For the text-containing cell, return its midpoint in [X, Y] coordinate format. 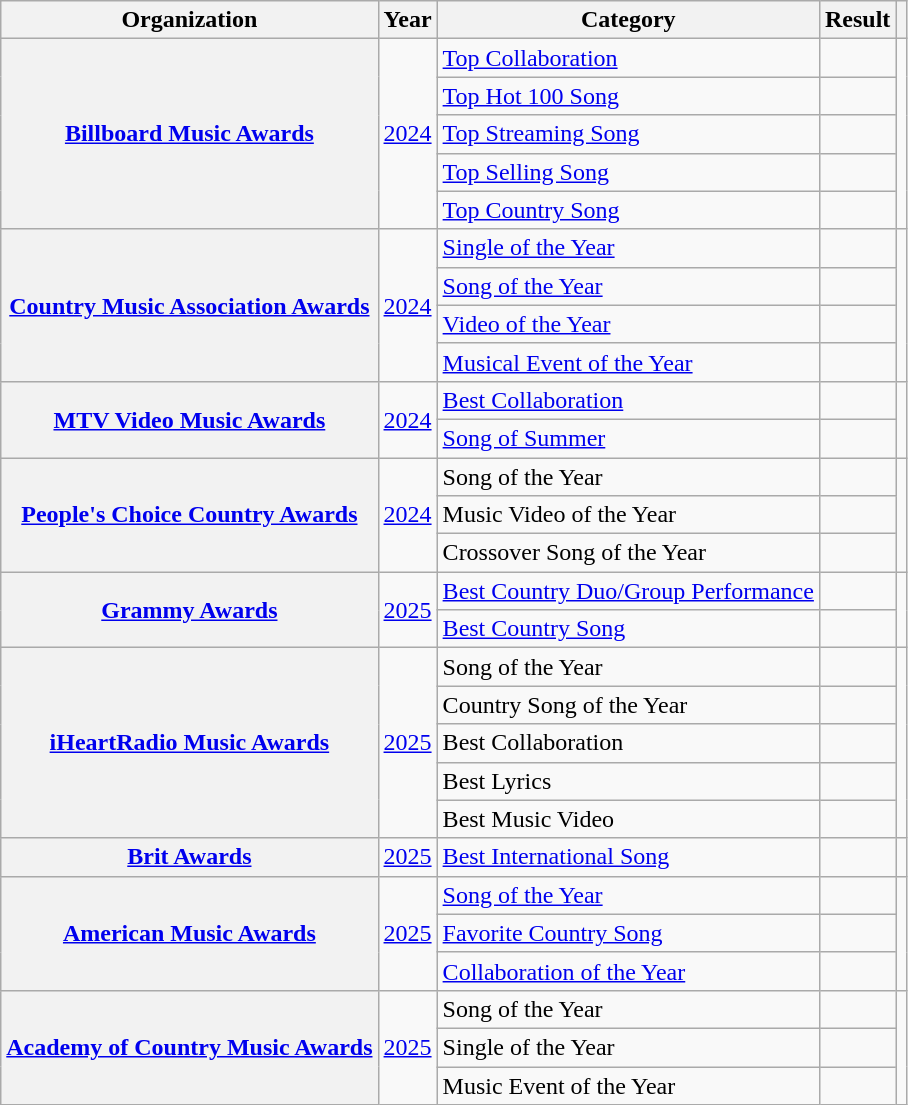
Best International Song [628, 857]
iHeartRadio Music Awards [190, 743]
Best Music Video [628, 819]
Favorite Country Song [628, 933]
Best Country Duo/Group Performance [628, 591]
Top Selling Song [628, 172]
American Music Awards [190, 933]
Brit Awards [190, 857]
Music Video of the Year [628, 515]
Video of the Year [628, 324]
Top Collaboration [628, 58]
Best Country Song [628, 629]
Best Lyrics [628, 781]
Academy of Country Music Awards [190, 1047]
Song of Summer [628, 438]
Year [408, 20]
Top Hot 100 Song [628, 96]
Result [857, 20]
Top Streaming Song [628, 134]
Musical Event of the Year [628, 362]
People's Choice Country Awards [190, 515]
Category [628, 20]
Top Country Song [628, 210]
Music Event of the Year [628, 1085]
Grammy Awards [190, 610]
Country Song of the Year [628, 705]
Collaboration of the Year [628, 971]
Organization [190, 20]
Crossover Song of the Year [628, 553]
Country Music Association Awards [190, 305]
Billboard Music Awards [190, 134]
MTV Video Music Awards [190, 419]
